From the cell containing the given text, extract its center point as [x, y] coordinate. 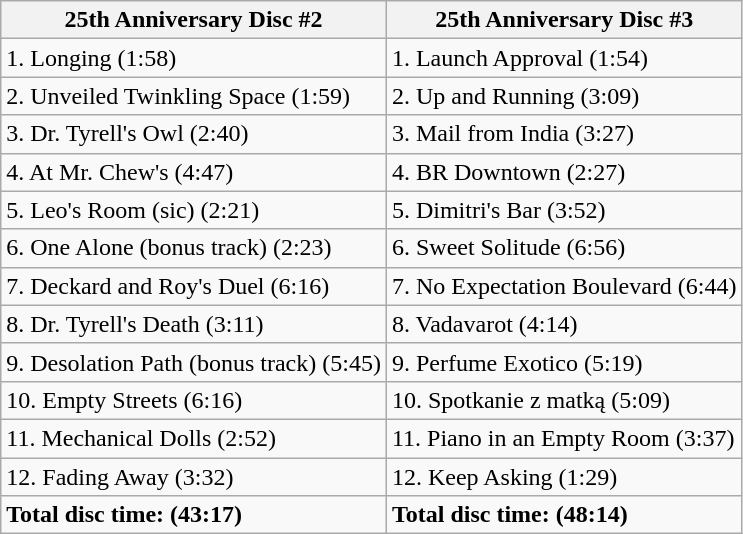
9. Perfume Exotico (5:19) [564, 362]
11. Piano in an Empty Room (3:37) [564, 438]
2. Unveiled Twinkling Space (1:59) [194, 96]
5. Dimitri's Bar (3:52) [564, 210]
1. Launch Approval (1:54) [564, 58]
12. Fading Away (3:32) [194, 477]
5. Leo's Room (sic) (2:21) [194, 210]
2. Up and Running (3:09) [564, 96]
7. Deckard and Roy's Duel (6:16) [194, 286]
7. No Expectation Boulevard (6:44) [564, 286]
9. Desolation Path (bonus track) (5:45) [194, 362]
10. Spotkanie z matką (5:09) [564, 400]
12. Keep Asking (1:29) [564, 477]
8. Dr. Tyrell's Death (3:11) [194, 324]
Total disc time: (43:17) [194, 515]
25th Anniversary Disc #3 [564, 20]
1. Longing (1:58) [194, 58]
10. Empty Streets (6:16) [194, 400]
4. At Mr. Chew's (4:47) [194, 172]
6. Sweet Solitude (6:56) [564, 248]
8. Vadavarot (4:14) [564, 324]
11. Mechanical Dolls (2:52) [194, 438]
3. Mail from India (3:27) [564, 134]
Total disc time: (48:14) [564, 515]
3. Dr. Tyrell's Owl (2:40) [194, 134]
4. BR Downtown (2:27) [564, 172]
25th Anniversary Disc #2 [194, 20]
6. One Alone (bonus track) (2:23) [194, 248]
